Provide the [x, y] coordinate of the cell's center where the given text is located.  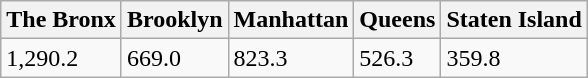
669.0 [174, 58]
Queens [398, 20]
359.8 [514, 58]
1,290.2 [62, 58]
823.3 [291, 58]
526.3 [398, 58]
Brooklyn [174, 20]
The Bronx [62, 20]
Manhattan [291, 20]
Staten Island [514, 20]
